Determine the (X, Y) coordinate at the center of the cell enclosing the given text.  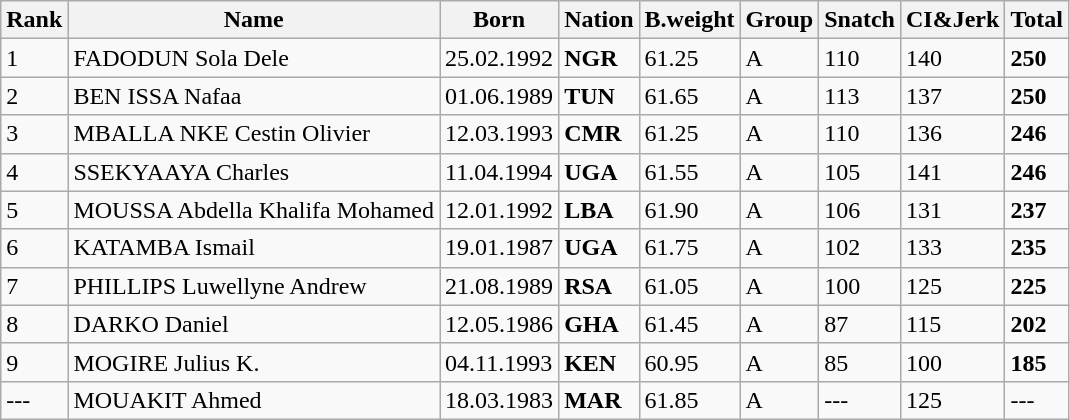
61.55 (690, 172)
MAR (599, 400)
61.45 (690, 324)
133 (952, 248)
BEN ISSA Nafaa (254, 96)
LBA (599, 210)
61.85 (690, 400)
12.05.1986 (500, 324)
KATAMBA Ismail (254, 248)
MBALLA NKE Cestin Olivier (254, 134)
131 (952, 210)
Total (1037, 20)
235 (1037, 248)
Name (254, 20)
CMR (599, 134)
61.75 (690, 248)
KEN (599, 362)
3 (34, 134)
21.08.1989 (500, 286)
NGR (599, 58)
137 (952, 96)
FADODUN Sola Dele (254, 58)
61.65 (690, 96)
RSA (599, 286)
105 (860, 172)
85 (860, 362)
PHILLIPS Luwellyne Andrew (254, 286)
MOUSSA Abdella Khalifa Mohamed (254, 210)
Born (500, 20)
141 (952, 172)
115 (952, 324)
CI&Jerk (952, 20)
5 (34, 210)
4 (34, 172)
Rank (34, 20)
225 (1037, 286)
DARKO Daniel (254, 324)
106 (860, 210)
Snatch (860, 20)
6 (34, 248)
2 (34, 96)
60.95 (690, 362)
7 (34, 286)
12.03.1993 (500, 134)
185 (1037, 362)
61.05 (690, 286)
61.90 (690, 210)
102 (860, 248)
04.11.1993 (500, 362)
1 (34, 58)
9 (34, 362)
TUN (599, 96)
B.weight (690, 20)
19.01.1987 (500, 248)
Group (780, 20)
MOUAKIT Ahmed (254, 400)
136 (952, 134)
25.02.1992 (500, 58)
GHA (599, 324)
Nation (599, 20)
140 (952, 58)
11.04.1994 (500, 172)
01.06.1989 (500, 96)
237 (1037, 210)
202 (1037, 324)
SSEKYAAYA Charles (254, 172)
87 (860, 324)
8 (34, 324)
113 (860, 96)
MOGIRE Julius K. (254, 362)
18.03.1983 (500, 400)
12.01.1992 (500, 210)
